From the cell containing the given text, extract its center point as (X, Y) coordinate. 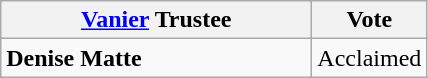
Vanier Trustee (156, 20)
Denise Matte (156, 58)
Acclaimed (370, 58)
Vote (370, 20)
